Capture the cell that displays the provided text and extract its (x, y) central coordinate. 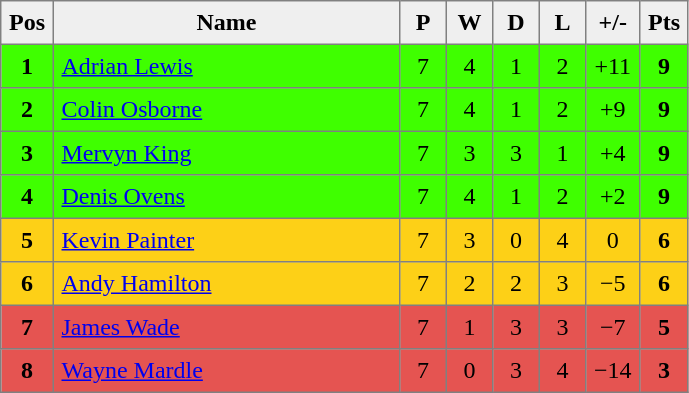
W (469, 23)
−5 (613, 284)
Kevin Painter (226, 240)
Adrian Lewis (226, 66)
8 (27, 371)
P (423, 23)
L (562, 23)
+9 (613, 110)
+/- (613, 23)
Andy Hamilton (226, 284)
+2 (613, 197)
James Wade (226, 327)
Name (226, 23)
Mervyn King (226, 153)
Pts (664, 23)
+4 (613, 153)
Denis Ovens (226, 197)
Colin Osborne (226, 110)
−14 (613, 371)
Wayne Mardle (226, 371)
−7 (613, 327)
+11 (613, 66)
Pos (27, 23)
D (516, 23)
